Scan for the cell matching the given text and deliver its [x, y] coordinate at center. 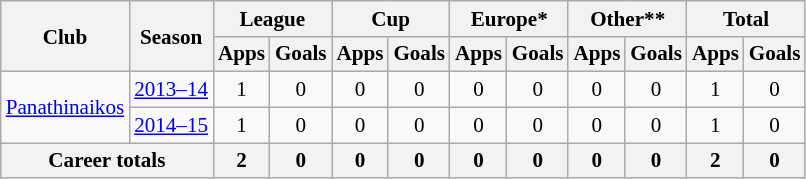
Europe* [509, 18]
2014–15 [171, 124]
Career totals [107, 160]
2013–14 [171, 90]
Cup [391, 18]
Club [65, 36]
Panathinaikos [65, 108]
Other** [627, 18]
Total [746, 18]
Season [171, 36]
League [272, 18]
